Scan for the cell matching the given text and deliver its (x, y) coordinate at center. 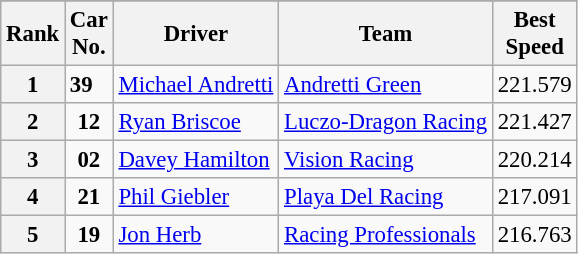
216.763 (534, 235)
5 (33, 235)
2 (33, 122)
Jon Herb (196, 235)
Ryan Briscoe (196, 122)
CarNo. (90, 34)
Vision Racing (386, 160)
217.091 (534, 197)
Luczo-Dragon Racing (386, 122)
Racing Professionals (386, 235)
Driver (196, 34)
39 (90, 85)
Team (386, 34)
Michael Andretti (196, 85)
221.427 (534, 122)
BestSpeed (534, 34)
Andretti Green (386, 85)
221.579 (534, 85)
3 (33, 160)
4 (33, 197)
Davey Hamilton (196, 160)
02 (90, 160)
12 (90, 122)
220.214 (534, 160)
21 (90, 197)
1 (33, 85)
Phil Giebler (196, 197)
19 (90, 235)
Rank (33, 34)
Playa Del Racing (386, 197)
